Locate the cell with the specified text and output its (x, y) center coordinate. 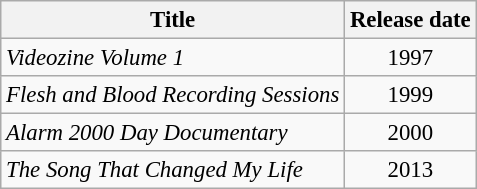
Flesh and Blood Recording Sessions (173, 95)
2013 (410, 170)
1997 (410, 58)
Release date (410, 20)
Title (173, 20)
Alarm 2000 Day Documentary (173, 133)
The Song That Changed My Life (173, 170)
2000 (410, 133)
1999 (410, 95)
Videozine Volume 1 (173, 58)
